Return the (x, y) coordinate for the center point of the cell that contains the specified text.  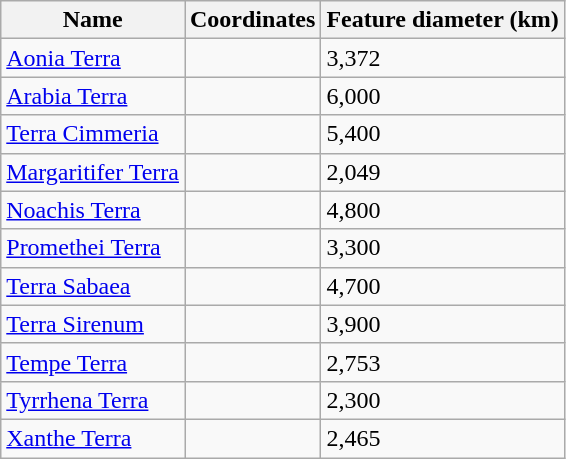
Coordinates (252, 20)
Terra Sirenum (93, 324)
5,400 (442, 134)
2,753 (442, 362)
Promethei Terra (93, 248)
3,300 (442, 248)
Noachis Terra (93, 210)
Terra Sabaea (93, 286)
Xanthe Terra (93, 438)
Arabia Terra (93, 96)
Tyrrhena Terra (93, 400)
Tempe Terra (93, 362)
2,049 (442, 172)
2,300 (442, 400)
Terra Cimmeria (93, 134)
Name (93, 20)
3,900 (442, 324)
Feature diameter (km) (442, 20)
Margaritifer Terra (93, 172)
4,700 (442, 286)
4,800 (442, 210)
6,000 (442, 96)
2,465 (442, 438)
Aonia Terra (93, 58)
3,372 (442, 58)
